Determine the (X, Y) coordinate at the center of the cell enclosing the given text.  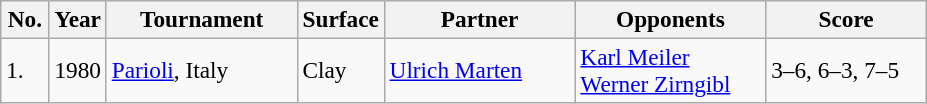
Tournament (202, 19)
Opponents (670, 19)
Karl Meiler Werner Zirngibl (670, 70)
Surface (340, 19)
Ulrich Marten (480, 70)
1980 (78, 70)
3–6, 6–3, 7–5 (846, 70)
Clay (340, 70)
Parioli, Italy (202, 70)
Partner (480, 19)
No. (25, 19)
Year (78, 19)
Score (846, 19)
1. (25, 70)
